Output the [x, y] coordinate of the center of the cell containing the given text.  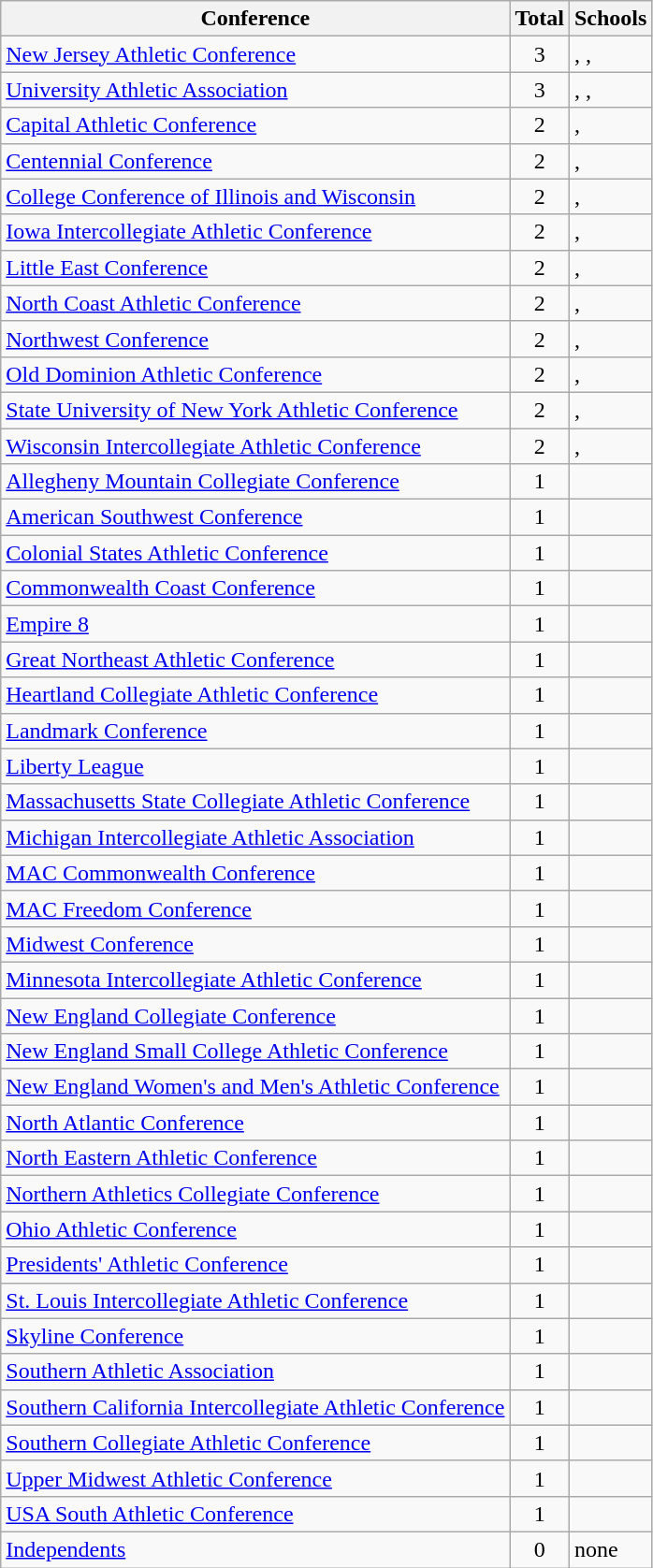
Great Northeast Athletic Conference [255, 660]
North Atlantic Conference [255, 1123]
Southern Athletic Association [255, 1372]
USA South Athletic Conference [255, 1514]
Skyline Conference [255, 1336]
Iowa Intercollegiate Athletic Conference [255, 232]
Michigan Intercollegiate Athletic Association [255, 837]
New England Small College Athletic Conference [255, 1052]
Midwest Conference [255, 944]
Allegheny Mountain Collegiate Conference [255, 482]
Commonwealth Coast Conference [255, 588]
North Eastern Athletic Conference [255, 1158]
Conference [255, 19]
Ohio Athletic Conference [255, 1229]
none [610, 1549]
New England Collegiate Conference [255, 1015]
Old Dominion Athletic Conference [255, 374]
Landmark Conference [255, 731]
Northern Athletics Collegiate Conference [255, 1194]
American Southwest Conference [255, 517]
State University of New York Athletic Conference [255, 410]
New Jersey Athletic Conference [255, 54]
Southern California Intercollegiate Athletic Conference [255, 1407]
Upper Midwest Athletic Conference [255, 1478]
Heartland Collegiate Athletic Conference [255, 695]
Capital Athletic Conference [255, 125]
Total [540, 19]
0 [540, 1549]
College Conference of Illinois and Wisconsin [255, 196]
Independents [255, 1549]
Liberty League [255, 766]
Little East Conference [255, 268]
Southern Collegiate Athletic Conference [255, 1443]
Wisconsin Intercollegiate Athletic Conference [255, 446]
Colonial States Athletic Conference [255, 553]
Empire 8 [255, 624]
Schools [610, 19]
Northwest Conference [255, 339]
MAC Freedom Conference [255, 908]
North Coast Athletic Conference [255, 303]
St. Louis Intercollegiate Athletic Conference [255, 1300]
New England Women's and Men's Athletic Conference [255, 1087]
University Athletic Association [255, 90]
Massachusetts State Collegiate Athletic Conference [255, 802]
Minnesota Intercollegiate Athletic Conference [255, 980]
MAC Commonwealth Conference [255, 873]
Presidents' Athletic Conference [255, 1265]
Centennial Conference [255, 161]
